From the cell containing the given text, extract its center point as [x, y] coordinate. 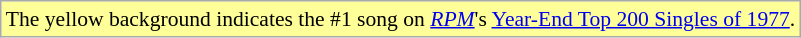
The yellow background indicates the #1 song on RPM's Year-End Top 200 Singles of 1977. [401, 19]
